Capture the cell that displays the provided text and extract its [x, y] central coordinate. 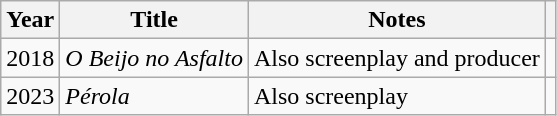
Pérola [154, 96]
Title [154, 20]
Notes [396, 20]
O Beijo no Asfalto [154, 58]
Also screenplay and producer [396, 58]
2023 [30, 96]
Also screenplay [396, 96]
2018 [30, 58]
Year [30, 20]
